From the cell containing the given text, extract its center point as (x, y) coordinate. 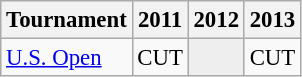
2011 (160, 20)
Tournament (66, 20)
2012 (216, 20)
U.S. Open (66, 58)
2013 (272, 20)
